Output the (X, Y) coordinate of the center of the cell containing the given text.  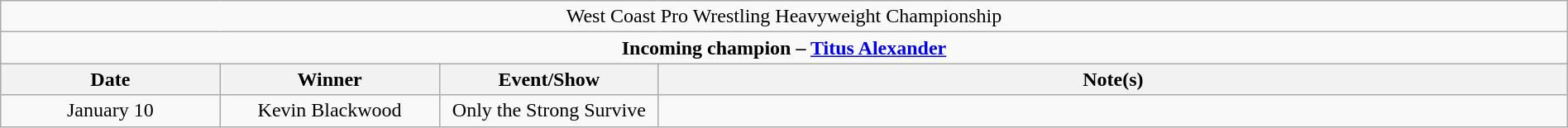
Winner (329, 79)
Kevin Blackwood (329, 111)
West Coast Pro Wrestling Heavyweight Championship (784, 17)
Only the Strong Survive (549, 111)
Date (111, 79)
Incoming champion – Titus Alexander (784, 48)
January 10 (111, 111)
Event/Show (549, 79)
Note(s) (1113, 79)
